Detect which cell encompasses the target text, then output its [x, y] center coordinate. 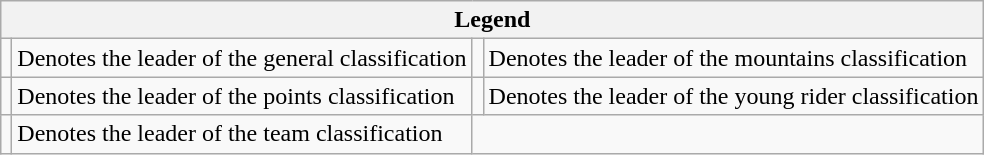
Legend [492, 20]
Denotes the leader of the mountains classification [734, 58]
Denotes the leader of the team classification [242, 134]
Denotes the leader of the general classification [242, 58]
Denotes the leader of the points classification [242, 96]
Denotes the leader of the young rider classification [734, 96]
